Return the (x, y) coordinate for the center point of the cell that contains the specified text.  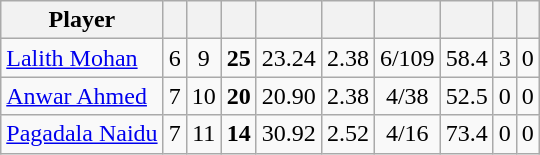
58.4 (466, 58)
4/16 (407, 134)
20 (238, 96)
25 (238, 58)
3 (504, 58)
10 (204, 96)
6 (174, 58)
Player (82, 20)
30.92 (288, 134)
23.24 (288, 58)
Anwar Ahmed (82, 96)
73.4 (466, 134)
9 (204, 58)
14 (238, 134)
6/109 (407, 58)
20.90 (288, 96)
4/38 (407, 96)
2.52 (348, 134)
Lalith Mohan (82, 58)
11 (204, 134)
Pagadala Naidu (82, 134)
52.5 (466, 96)
